Output the [x, y] coordinate of the center of the cell containing the given text.  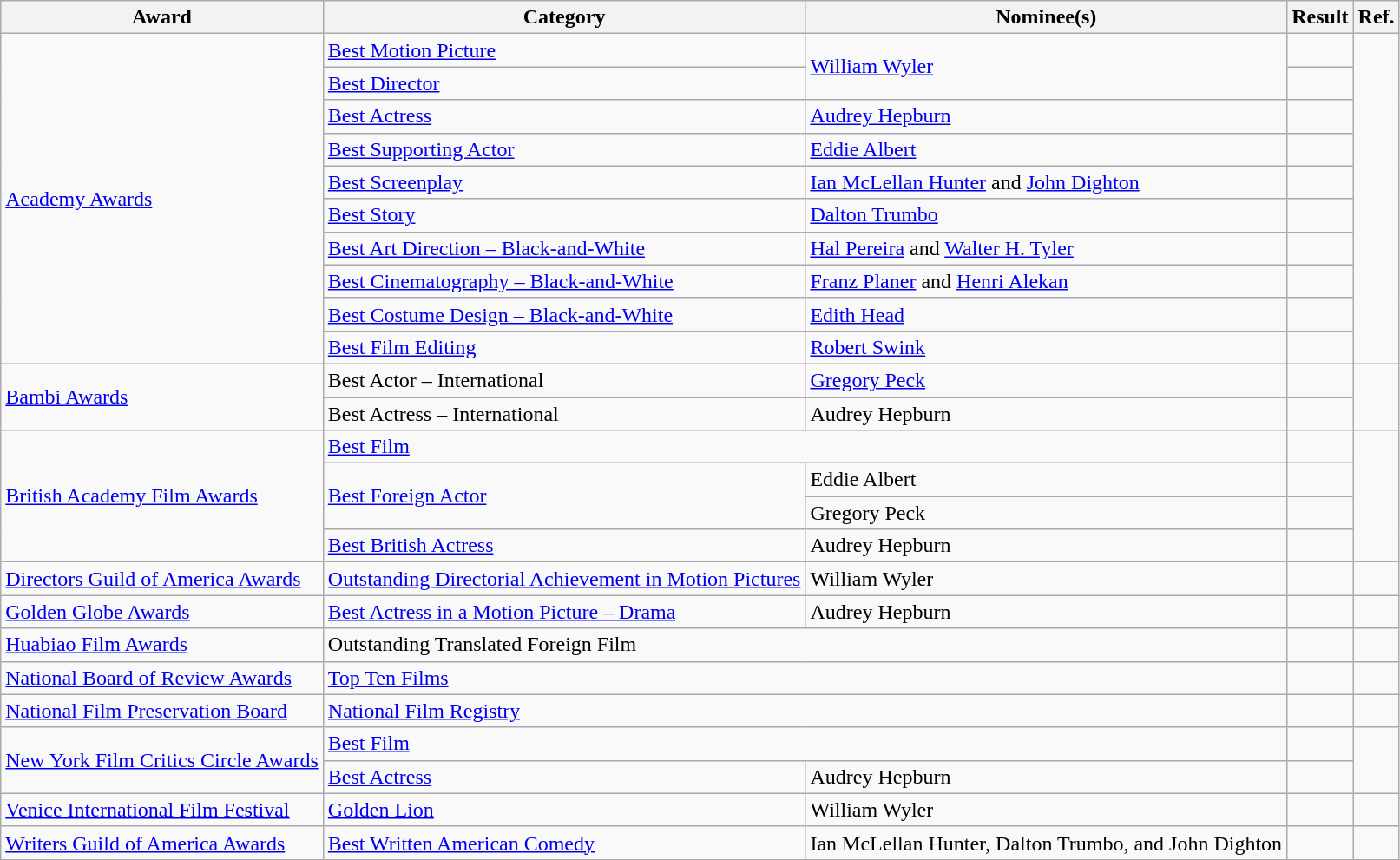
Hal Pereira and Walter H. Tyler [1047, 248]
Outstanding Directorial Achievement in Motion Pictures [564, 579]
Category [564, 17]
Best Actress in a Motion Picture – Drama [564, 612]
Best Supporting Actor [564, 149]
Best Art Direction – Black-and-White [564, 248]
Best Costume Design – Black-and-White [564, 314]
Best Story [564, 215]
Franz Planer and Henri Alekan [1047, 281]
Golden Globe Awards [162, 612]
Golden Lion [564, 810]
Huabiao Film Awards [162, 645]
Writers Guild of America Awards [162, 843]
British Academy Film Awards [162, 496]
Result [1320, 17]
New York Film Critics Circle Awards [162, 760]
Best Film Editing [564, 347]
Best Director [564, 83]
Dalton Trumbo [1047, 215]
National Film Preservation Board [162, 711]
Edith Head [1047, 314]
Award [162, 17]
Best Written American Comedy [564, 843]
Best Actor – International [564, 380]
Directors Guild of America Awards [162, 579]
Best Cinematography – Black-and-White [564, 281]
Best Motion Picture [564, 50]
Robert Swink [1047, 347]
Ref. [1377, 17]
Best Actress – International [564, 414]
Ian McLellan Hunter and John Dighton [1047, 182]
Best British Actress [564, 546]
Bambi Awards [162, 397]
Top Ten Films [805, 678]
Nominee(s) [1047, 17]
Ian McLellan Hunter, Dalton Trumbo, and John Dighton [1047, 843]
Academy Awards [162, 200]
Best Foreign Actor [564, 496]
National Board of Review Awards [162, 678]
Best Screenplay [564, 182]
Venice International Film Festival [162, 810]
National Film Registry [805, 711]
Outstanding Translated Foreign Film [805, 645]
